Output the (x, y) coordinate of the center of the cell containing the given text.  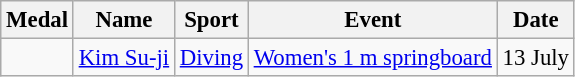
Name (124, 20)
Sport (211, 20)
Date (536, 20)
Women's 1 m springboard (372, 58)
Kim Su-ji (124, 58)
13 July (536, 58)
Event (372, 20)
Diving (211, 58)
Medal (38, 20)
